Provide the (X, Y) coordinate of the cell's center where the given text is located.  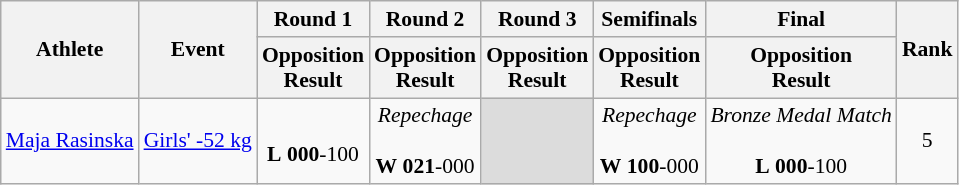
Girls' -52 kg (198, 142)
Repechage W 100-000 (649, 142)
Repechage W 021-000 (425, 142)
Final (801, 19)
Round 3 (537, 19)
Maja Rasinska (70, 142)
Athlete (70, 50)
Event (198, 50)
Round 1 (313, 19)
Semifinals (649, 19)
5 (928, 142)
Rank (928, 50)
Bronze Medal Match L 000-100 (801, 142)
L 000-100 (313, 142)
Round 2 (425, 19)
